For the text-containing cell, return its midpoint in [X, Y] coordinate format. 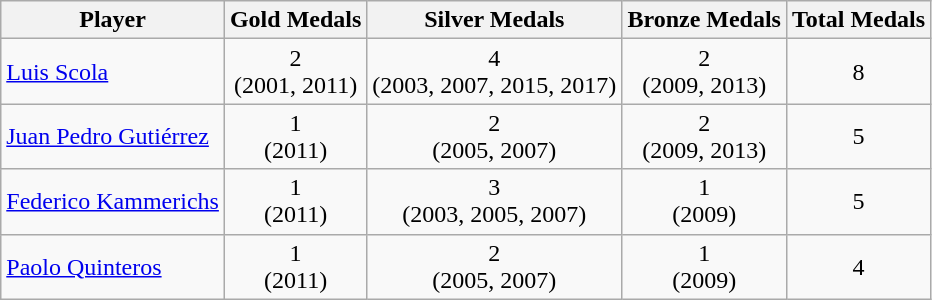
2(2001, 2011) [295, 72]
4 [858, 266]
Silver Medals [494, 20]
Total Medals [858, 20]
Paolo Quinteros [113, 266]
3(2003, 2005, 2007) [494, 202]
Gold Medals [295, 20]
Bronze Medals [704, 20]
Juan Pedro Gutiérrez [113, 136]
4(2003, 2007, 2015, 2017) [494, 72]
Luis Scola [113, 72]
Federico Kammerichs [113, 202]
8 [858, 72]
Player [113, 20]
